Pinpoint the cell where the given text exists, returning its [X, Y] midpoint coordinate. 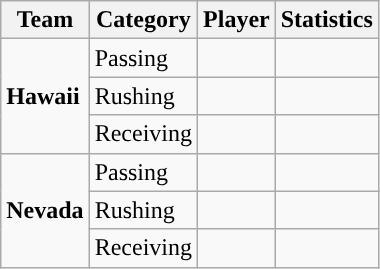
Statistics [326, 20]
Category [143, 20]
Nevada [45, 210]
Team [45, 20]
Hawaii [45, 96]
Player [237, 20]
